Identify which cell holds the provided text, then report its (x, y) central coordinate. 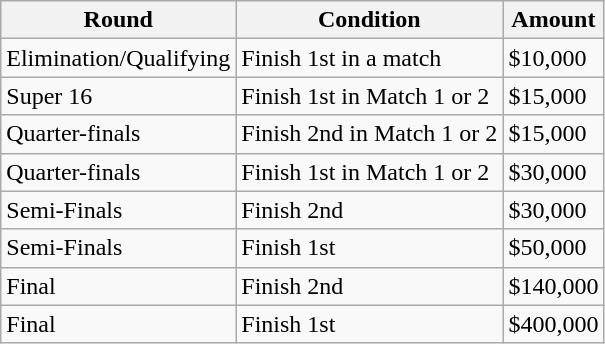
Finish 2nd in Match 1 or 2 (370, 134)
Amount (554, 20)
Condition (370, 20)
Elimination/Qualifying (118, 58)
Finish 1st in a match (370, 58)
$50,000 (554, 248)
$10,000 (554, 58)
$400,000 (554, 324)
Round (118, 20)
$140,000 (554, 286)
Super 16 (118, 96)
